Scan for the cell matching the given text and deliver its (x, y) coordinate at center. 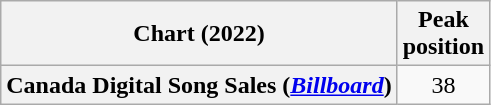
Peakposition (443, 34)
Canada Digital Song Sales (Billboard) (199, 85)
38 (443, 85)
Chart (2022) (199, 34)
